For the text-containing cell, return its midpoint in [x, y] coordinate format. 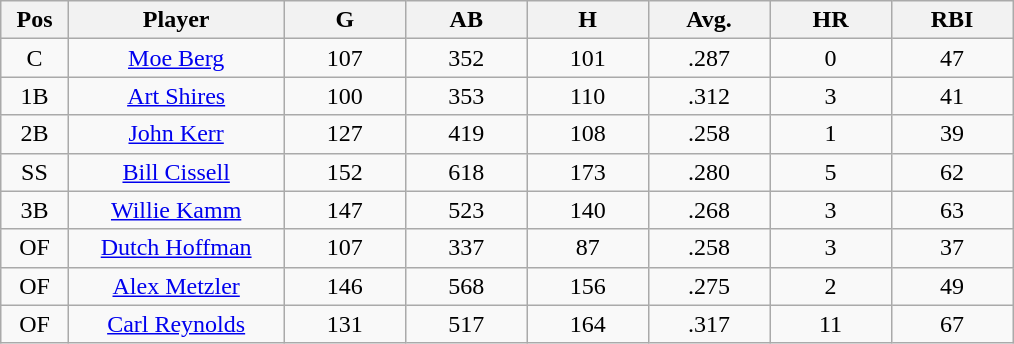
337 [466, 248]
11 [830, 324]
.287 [708, 58]
Avg. [708, 20]
63 [952, 210]
HR [830, 20]
37 [952, 248]
173 [588, 172]
2B [34, 134]
Art Shires [176, 96]
John Kerr [176, 134]
1 [830, 134]
523 [466, 210]
0 [830, 58]
152 [344, 172]
Carl Reynolds [176, 324]
Pos [34, 20]
352 [466, 58]
87 [588, 248]
Willie Kamm [176, 210]
47 [952, 58]
618 [466, 172]
C [34, 58]
H [588, 20]
49 [952, 286]
164 [588, 324]
2 [830, 286]
G [344, 20]
568 [466, 286]
419 [466, 134]
147 [344, 210]
.317 [708, 324]
108 [588, 134]
156 [588, 286]
Alex Metzler [176, 286]
AB [466, 20]
1B [34, 96]
39 [952, 134]
131 [344, 324]
146 [344, 286]
110 [588, 96]
Player [176, 20]
Dutch Hoffman [176, 248]
353 [466, 96]
100 [344, 96]
140 [588, 210]
3B [34, 210]
SS [34, 172]
Moe Berg [176, 58]
.280 [708, 172]
127 [344, 134]
.268 [708, 210]
5 [830, 172]
517 [466, 324]
67 [952, 324]
.275 [708, 286]
RBI [952, 20]
Bill Cissell [176, 172]
101 [588, 58]
.312 [708, 96]
41 [952, 96]
62 [952, 172]
